Determine the [x, y] coordinate at the center of the cell enclosing the given text.  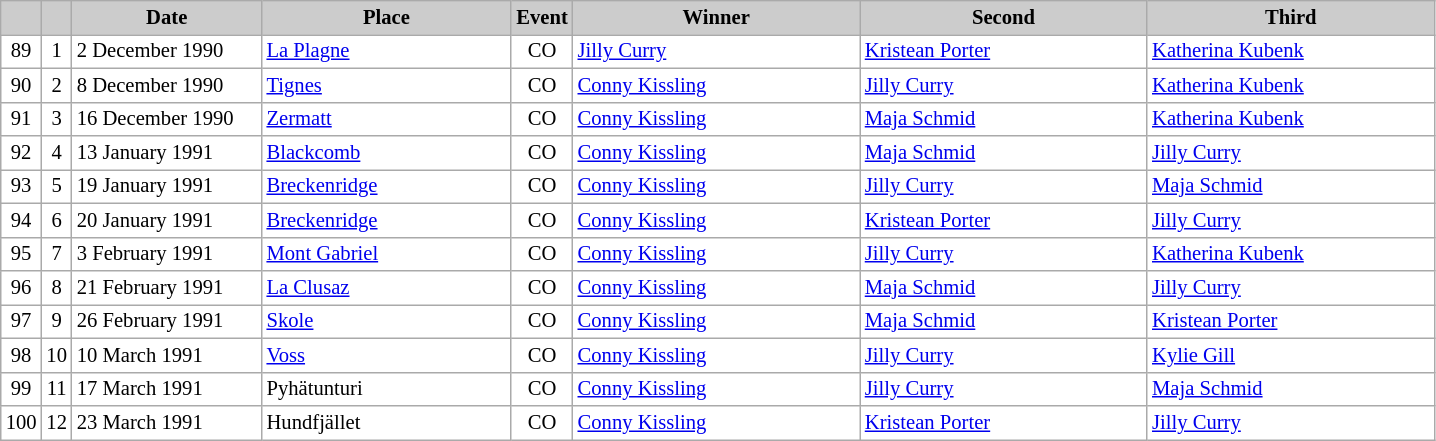
95 [22, 254]
20 January 1991 [167, 220]
Place [387, 17]
4 [56, 153]
Skole [387, 321]
Kylie Gill [1290, 355]
Third [1290, 17]
10 [56, 355]
Tignes [387, 85]
1 [56, 51]
97 [22, 321]
6 [56, 220]
11 [56, 389]
92 [22, 153]
Pyhätunturi [387, 389]
16 December 1990 [167, 119]
7 [56, 254]
96 [22, 287]
5 [56, 186]
Blackcomb [387, 153]
13 January 1991 [167, 153]
8 December 1990 [167, 85]
23 March 1991 [167, 423]
Zermatt [387, 119]
19 January 1991 [167, 186]
2 [56, 85]
La Clusaz [387, 287]
3 [56, 119]
93 [22, 186]
3 February 1991 [167, 254]
Mont Gabriel [387, 254]
90 [22, 85]
98 [22, 355]
17 March 1991 [167, 389]
La Plagne [387, 51]
94 [22, 220]
12 [56, 423]
26 February 1991 [167, 321]
Winner [716, 17]
2 December 1990 [167, 51]
8 [56, 287]
Voss [387, 355]
Date [167, 17]
9 [56, 321]
Second [1004, 17]
Event [542, 17]
89 [22, 51]
91 [22, 119]
99 [22, 389]
21 February 1991 [167, 287]
10 March 1991 [167, 355]
Hundfjället [387, 423]
100 [22, 423]
